For the text-containing cell, return its midpoint in [x, y] coordinate format. 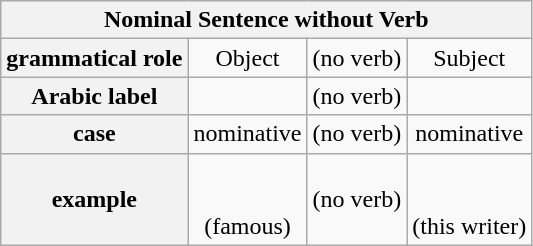
Object [248, 58]
(famous) [248, 199]
grammatical role [94, 58]
(this writer) [470, 199]
case [94, 134]
Subject [470, 58]
Nominal Sentence without Verb [266, 20]
example [94, 199]
Arabic label [94, 96]
